Return (x, y) of the center of cell containing provided text 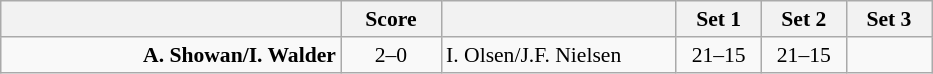
A. Showan/I. Walder (171, 55)
Score (391, 19)
2–0 (391, 55)
Set 2 (804, 19)
Set 3 (888, 19)
Set 1 (718, 19)
I. Olsen/J.F. Nielsen (558, 55)
